Scan for the cell matching the given text and deliver its [X, Y] coordinate at center. 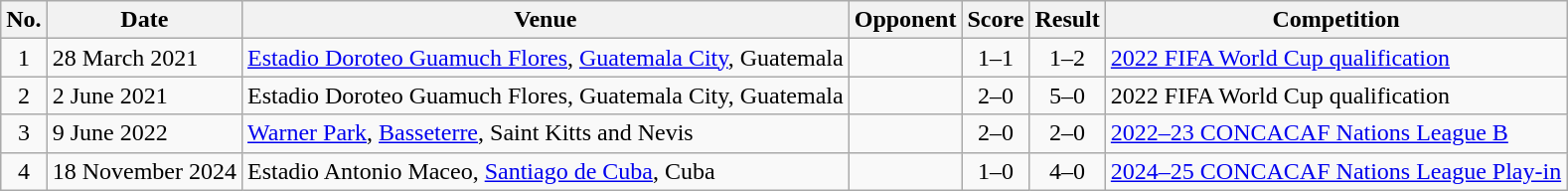
No. [24, 20]
1–1 [996, 58]
18 November 2024 [144, 171]
28 March 2021 [144, 58]
Warner Park, Basseterre, Saint Kitts and Nevis [547, 133]
Result [1067, 20]
4–0 [1067, 171]
2022–23 CONCACAF Nations League B [1335, 133]
1 [24, 58]
Estadio Antonio Maceo, Santiago de Cuba, Cuba [547, 171]
5–0 [1067, 95]
Opponent [905, 20]
1–0 [996, 171]
4 [24, 171]
Score [996, 20]
Competition [1335, 20]
2024–25 CONCACAF Nations League Play-in [1335, 171]
2 June 2021 [144, 95]
3 [24, 133]
9 June 2022 [144, 133]
1–2 [1067, 58]
2 [24, 95]
Date [144, 20]
Venue [547, 20]
